Provide the [x, y] coordinate of the cell's center where the given text is located.  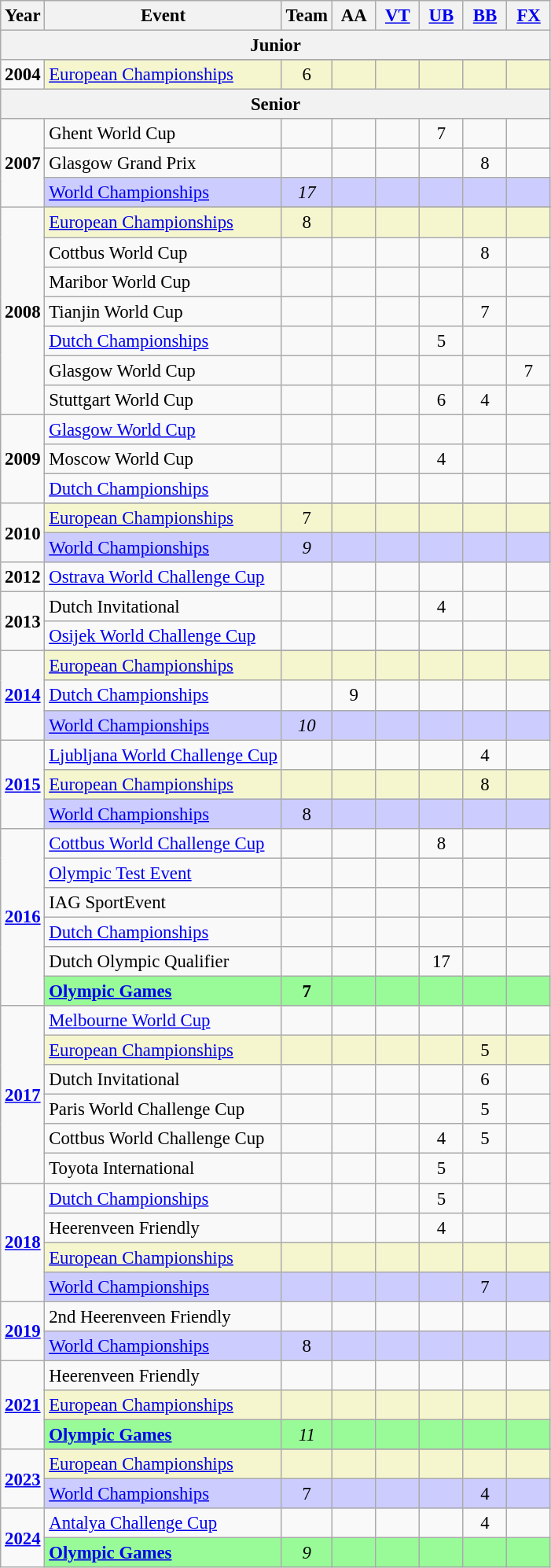
Olympic Test Event [163, 873]
2007 [23, 164]
Melbourne World Cup [163, 1021]
Senior [276, 105]
Maribor World Cup [163, 282]
2016 [23, 918]
2013 [23, 621]
2nd Heerenveen Friendly [163, 1316]
2018 [23, 1242]
Junior [276, 46]
Tianjin World Cup [163, 311]
Ljubljana World Challenge Cup [163, 755]
2009 [23, 459]
2014 [23, 695]
Cottbus World Cup [163, 252]
10 [307, 725]
Paris World Challenge Cup [163, 1110]
Stuttgart World Cup [163, 400]
2010 [23, 533]
2017 [23, 1095]
Moscow World Cup [163, 459]
2015 [23, 785]
Osijek World Challenge Cup [163, 636]
Antalya Challenge Cup [163, 1523]
2021 [23, 1404]
Event [163, 16]
Glasgow Grand Prix [163, 164]
2004 [23, 75]
2024 [23, 1538]
VT [398, 16]
Ghent World Cup [163, 134]
FX [529, 16]
Toyota International [163, 1169]
2012 [23, 577]
BB [485, 16]
2023 [23, 1478]
Dutch Olympic Qualifier [163, 962]
AA [354, 16]
Ostrava World Challenge Cup [163, 577]
2008 [23, 311]
Year [23, 16]
2019 [23, 1331]
IAG SportEvent [163, 903]
UB [442, 16]
11 [307, 1434]
Team [307, 16]
